Return [X, Y] of the center of cell containing provided text 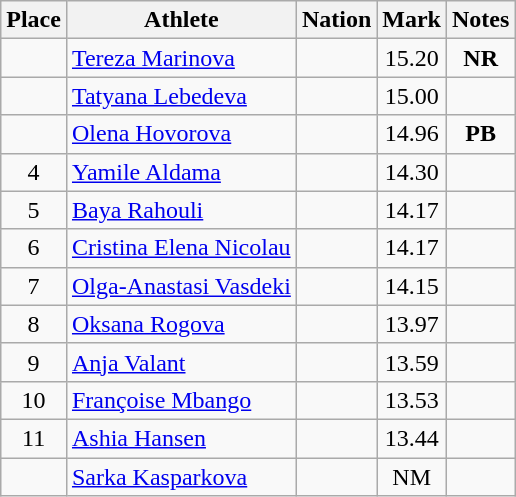
Oksana Rogova [181, 324]
15.20 [412, 58]
Place [34, 20]
Athlete [181, 20]
Anja Valant [181, 362]
14.15 [412, 286]
13.97 [412, 324]
Nation [336, 20]
Tatyana Lebedeva [181, 96]
Notes [481, 20]
PB [481, 134]
8 [34, 324]
NR [481, 58]
13.59 [412, 362]
9 [34, 362]
15.00 [412, 96]
5 [34, 210]
Sarka Kasparkova [181, 477]
Yamile Aldama [181, 172]
Ashia Hansen [181, 438]
Françoise Mbango [181, 400]
14.96 [412, 134]
NM [412, 477]
13.53 [412, 400]
Olga-Anastasi Vasdeki [181, 286]
Cristina Elena Nicolau [181, 248]
13.44 [412, 438]
Baya Rahouli [181, 210]
Mark [412, 20]
Tereza Marinova [181, 58]
6 [34, 248]
10 [34, 400]
14.30 [412, 172]
7 [34, 286]
11 [34, 438]
4 [34, 172]
Olena Hovorova [181, 134]
